Search for the cell housing the specified text and yield its (x, y) center coordinate. 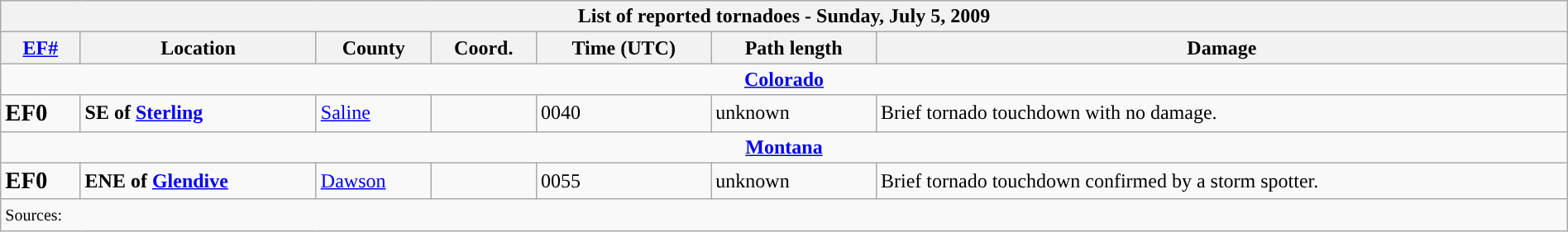
Dawson (374, 181)
Location (198, 48)
List of reported tornadoes - Sunday, July 5, 2009 (784, 17)
Saline (374, 113)
Colorado (784, 79)
ENE of Glendive (198, 181)
Montana (784, 147)
Damage (1221, 48)
0040 (624, 113)
EF# (41, 48)
Path length (794, 48)
Coord. (483, 48)
Brief tornado touchdown with no damage. (1221, 113)
Brief tornado touchdown confirmed by a storm spotter. (1221, 181)
Time (UTC) (624, 48)
Sources: (784, 215)
County (374, 48)
SE of Sterling (198, 113)
0055 (624, 181)
